Identify which cell holds the provided text, then report its (X, Y) central coordinate. 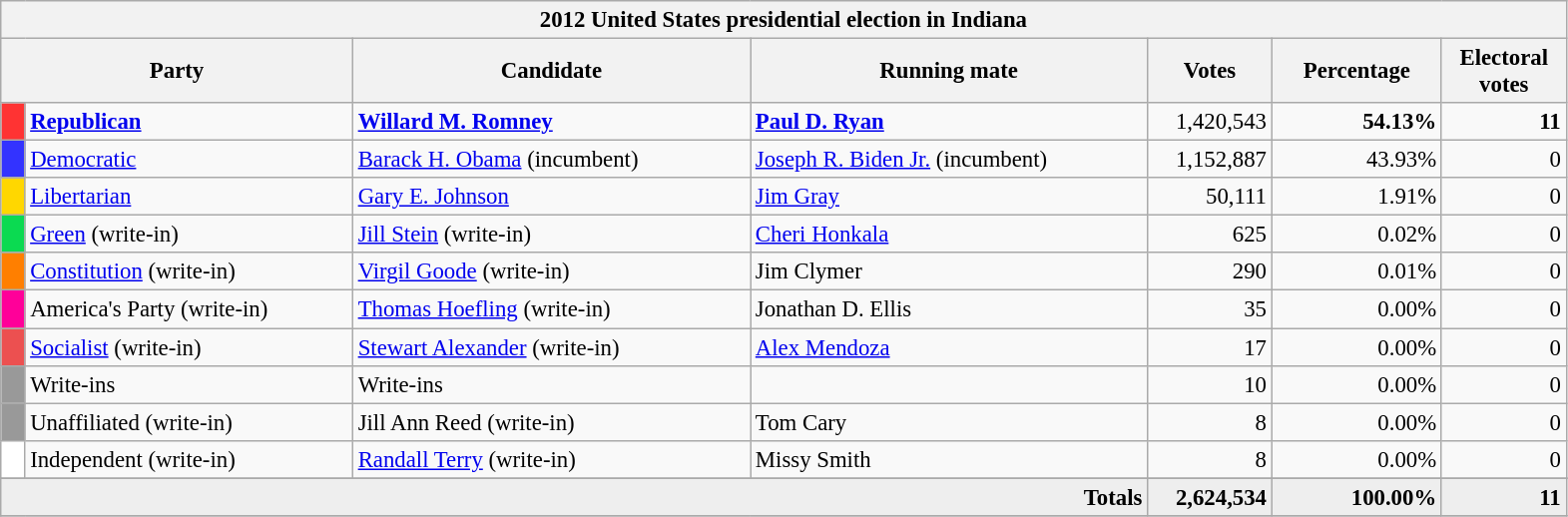
2,624,534 (1210, 497)
10 (1210, 384)
43.93% (1356, 160)
2012 United States presidential election in Indiana (784, 20)
Republican (189, 122)
Democratic (189, 160)
Joseph R. Biden Jr. (incumbent) (949, 160)
Socialist (write-in) (189, 347)
Stewart Alexander (write-in) (551, 347)
Green (write-in) (189, 235)
Party (178, 72)
Percentage (1356, 72)
1.91% (1356, 197)
Jim Gray (949, 197)
Jonathan D. Ellis (949, 309)
Jill Ann Reed (write-in) (551, 422)
Tom Cary (949, 422)
Electoral votes (1503, 72)
Alex Mendoza (949, 347)
America's Party (write-in) (189, 309)
Virgil Goode (write-in) (551, 272)
100.00% (1356, 497)
54.13% (1356, 122)
Barack H. Obama (incumbent) (551, 160)
625 (1210, 235)
Libertarian (189, 197)
Candidate (551, 72)
Votes (1210, 72)
Randall Terry (write-in) (551, 459)
35 (1210, 309)
Thomas Hoefling (write-in) (551, 309)
Gary E. Johnson (551, 197)
290 (1210, 272)
Jim Clymer (949, 272)
Willard M. Romney (551, 122)
Cheri Honkala (949, 235)
Independent (write-in) (189, 459)
Jill Stein (write-in) (551, 235)
Missy Smith (949, 459)
Totals (575, 497)
50,111 (1210, 197)
Running mate (949, 72)
Unaffiliated (write-in) (189, 422)
Constitution (write-in) (189, 272)
Paul D. Ryan (949, 122)
17 (1210, 347)
0.01% (1356, 272)
1,420,543 (1210, 122)
0.02% (1356, 235)
1,152,887 (1210, 160)
